For the text-containing cell, return its midpoint in (X, Y) coordinate format. 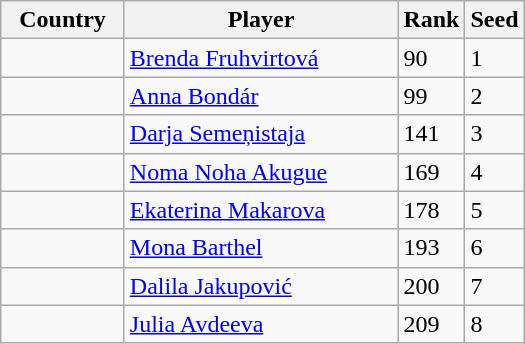
169 (432, 172)
Anna Bondár (261, 96)
141 (432, 134)
Seed (494, 20)
6 (494, 248)
1 (494, 58)
8 (494, 324)
200 (432, 286)
Rank (432, 20)
Player (261, 20)
Country (63, 20)
Mona Barthel (261, 248)
Ekaterina Makarova (261, 210)
Julia Avdeeva (261, 324)
Dalila Jakupović (261, 286)
178 (432, 210)
5 (494, 210)
7 (494, 286)
Brenda Fruhvirtová (261, 58)
2 (494, 96)
3 (494, 134)
Noma Noha Akugue (261, 172)
4 (494, 172)
209 (432, 324)
Darja Semeņistaja (261, 134)
193 (432, 248)
99 (432, 96)
90 (432, 58)
